Find where the given text appears and provide that cell's center as (x, y) coordinate. 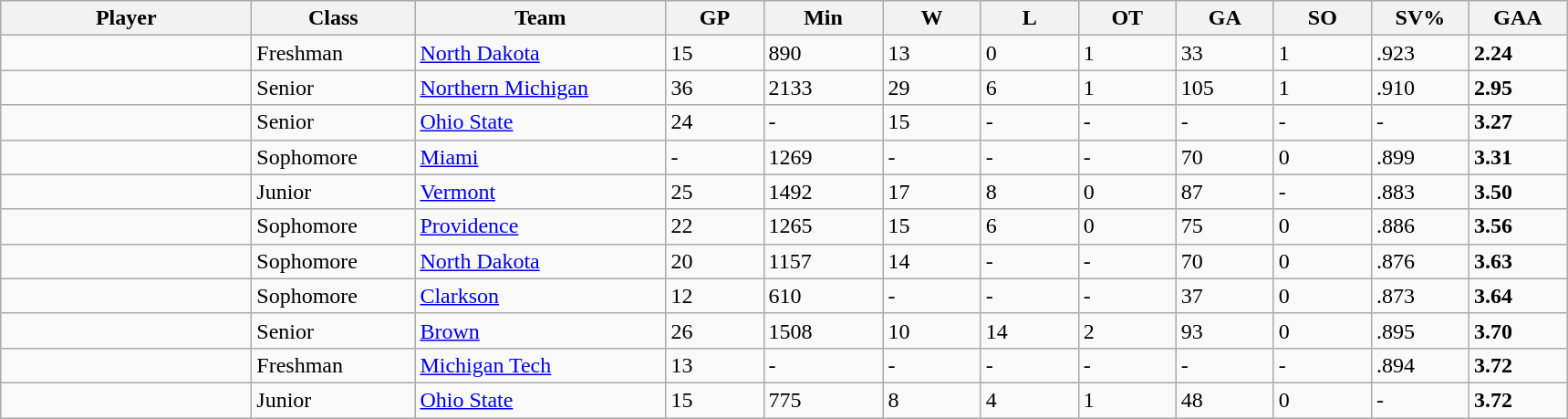
3.64 (1518, 296)
890 (823, 53)
.895 (1419, 330)
22 (715, 226)
4 (1029, 400)
.894 (1419, 365)
Northern Michigan (540, 88)
3.56 (1518, 226)
.876 (1419, 261)
Brown (540, 330)
105 (1224, 88)
48 (1224, 400)
3.27 (1518, 122)
29 (932, 88)
1269 (823, 157)
Clarkson (540, 296)
25 (715, 192)
.923 (1419, 53)
75 (1224, 226)
Class (334, 18)
Providence (540, 226)
.873 (1419, 296)
Vermont (540, 192)
Team (540, 18)
GA (1224, 18)
OT (1127, 18)
2.24 (1518, 53)
SO (1323, 18)
1508 (823, 330)
36 (715, 88)
2.95 (1518, 88)
Min (823, 18)
3.70 (1518, 330)
3.63 (1518, 261)
24 (715, 122)
33 (1224, 53)
93 (1224, 330)
GAA (1518, 18)
1492 (823, 192)
17 (932, 192)
.910 (1419, 88)
3.31 (1518, 157)
.886 (1419, 226)
GP (715, 18)
1265 (823, 226)
3.50 (1518, 192)
10 (932, 330)
775 (823, 400)
L (1029, 18)
2133 (823, 88)
610 (823, 296)
W (932, 18)
12 (715, 296)
SV% (1419, 18)
Miami (540, 157)
87 (1224, 192)
Player (126, 18)
Michigan Tech (540, 365)
37 (1224, 296)
26 (715, 330)
2 (1127, 330)
.883 (1419, 192)
.899 (1419, 157)
1157 (823, 261)
20 (715, 261)
